From the cell containing the given text, extract its center point as [X, Y] coordinate. 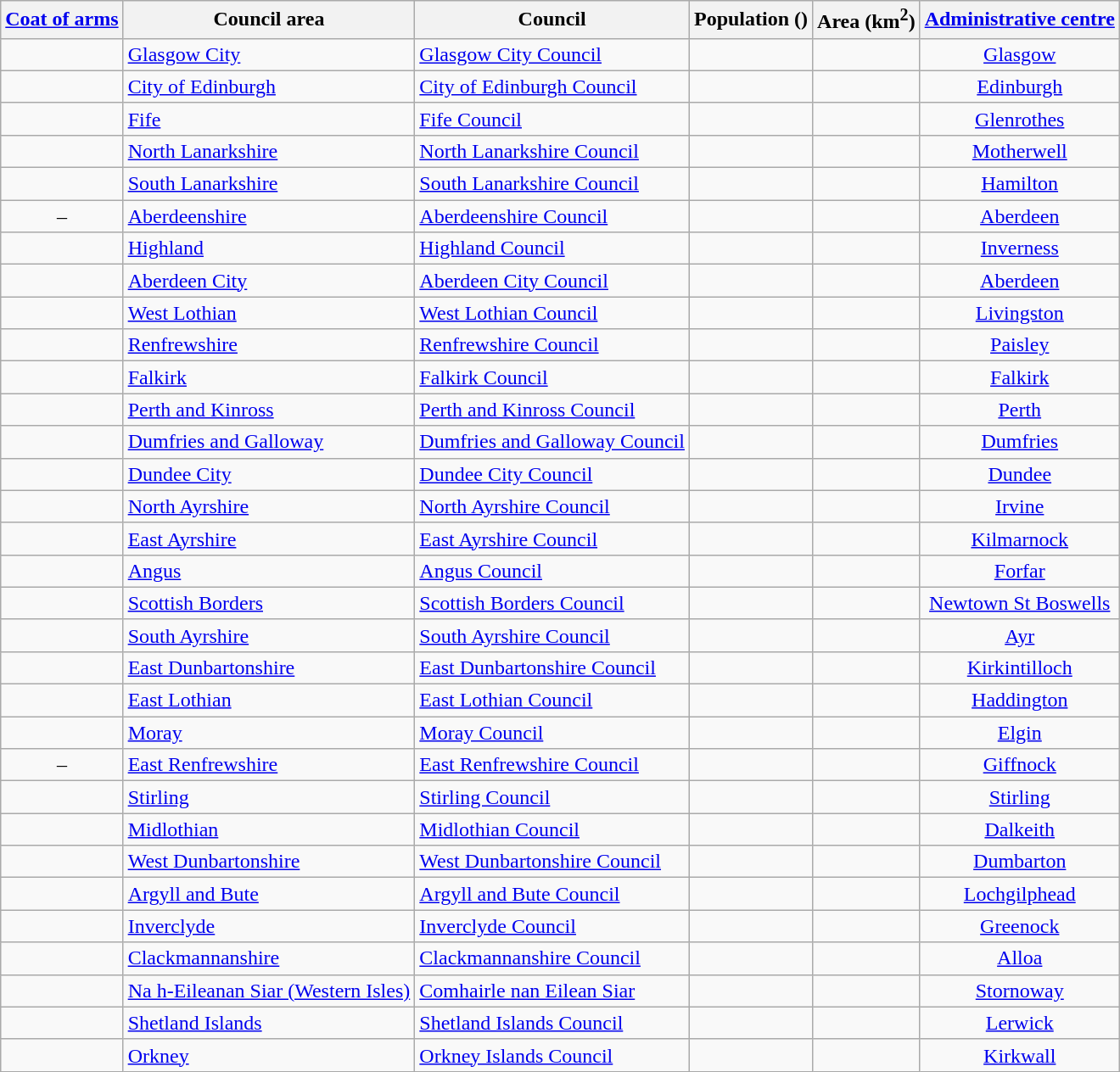
Clackmannanshire Council [552, 958]
Hamilton [1020, 184]
Dumfries and Galloway Council [552, 442]
East Dunbartonshire Council [552, 667]
Administrative centre [1020, 20]
Livingston [1020, 313]
Orkney [269, 1055]
Perth [1020, 410]
Council area [269, 20]
Orkney Islands Council [552, 1055]
Elgin [1020, 733]
Aberdeen City [269, 281]
South Lanarkshire Council [552, 184]
Aberdeen City Council [552, 281]
Irvine [1020, 506]
Highland Council [552, 248]
Giffnock [1020, 765]
Dumfries and Galloway [269, 442]
East Ayrshire Council [552, 539]
Motherwell [1020, 151]
Perth and Kinross [269, 410]
Moray [269, 733]
Shetland Islands Council [552, 1023]
Aberdeenshire Council [552, 216]
Forfar [1020, 571]
Dalkeith [1020, 829]
Fife [269, 119]
Newtown St Boswells [1020, 603]
Comhairle nan Eilean Siar [552, 991]
Kirkintilloch [1020, 667]
West Lothian Council [552, 313]
Population () [750, 20]
Shetland Islands [269, 1023]
Paisley [1020, 345]
Dundee City Council [552, 474]
Alloa [1020, 958]
Argyll and Bute [269, 894]
East Renfrewshire [269, 765]
East Renfrewshire Council [552, 765]
East Lothian Council [552, 701]
Inverness [1020, 248]
Kilmarnock [1020, 539]
Lerwick [1020, 1023]
West Lothian [269, 313]
Perth and Kinross Council [552, 410]
Angus Council [552, 571]
Greenock [1020, 926]
Midlothian Council [552, 829]
Dumfries [1020, 442]
Glasgow City [269, 54]
Falkirk Council [552, 377]
Scottish Borders Council [552, 603]
West Dunbartonshire [269, 862]
Highland [269, 248]
Lochgilphead [1020, 894]
Aberdeenshire [269, 216]
East Dunbartonshire [269, 667]
City of Edinburgh [269, 87]
Angus [269, 571]
Renfrewshire Council [552, 345]
Coat of arms [62, 20]
Haddington [1020, 701]
Dundee City [269, 474]
North Ayrshire [269, 506]
Glasgow City Council [552, 54]
Renfrewshire [269, 345]
Stirling Council [552, 797]
Argyll and Bute Council [552, 894]
Kirkwall [1020, 1055]
Inverclyde Council [552, 926]
Scottish Borders [269, 603]
Glenrothes [1020, 119]
Area (km2) [867, 20]
South Lanarkshire [269, 184]
Ayr [1020, 635]
Council [552, 20]
Moray Council [552, 733]
West Dunbartonshire Council [552, 862]
Clackmannanshire [269, 958]
Dumbarton [1020, 862]
Edinburgh [1020, 87]
East Ayrshire [269, 539]
Midlothian [269, 829]
East Lothian [269, 701]
Glasgow [1020, 54]
North Lanarkshire [269, 151]
North Lanarkshire Council [552, 151]
South Ayrshire [269, 635]
North Ayrshire Council [552, 506]
Na h-Eileanan Siar (Western Isles) [269, 991]
Inverclyde [269, 926]
City of Edinburgh Council [552, 87]
Stornoway [1020, 991]
South Ayrshire Council [552, 635]
Fife Council [552, 119]
Dundee [1020, 474]
